Scan for the cell matching the given text and deliver its [x, y] coordinate at center. 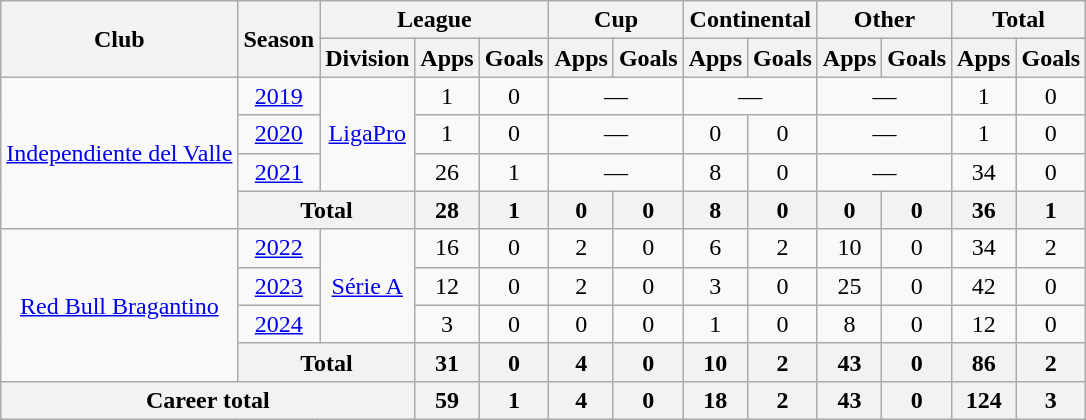
26 [447, 172]
28 [447, 210]
2024 [279, 324]
Division [368, 58]
LigaPro [368, 134]
31 [447, 362]
2020 [279, 134]
Continental [750, 20]
Cup [616, 20]
League [434, 20]
Other [884, 20]
16 [447, 248]
2022 [279, 248]
42 [984, 286]
Club [120, 39]
Série A [368, 286]
2021 [279, 172]
Career total [208, 400]
18 [715, 400]
2023 [279, 286]
Season [279, 39]
59 [447, 400]
2019 [279, 96]
6 [715, 248]
25 [849, 286]
Independiente del Valle [120, 153]
36 [984, 210]
Red Bull Bragantino [120, 305]
124 [984, 400]
86 [984, 362]
